Provide the [x, y] coordinate of the cell's center where the given text is located.  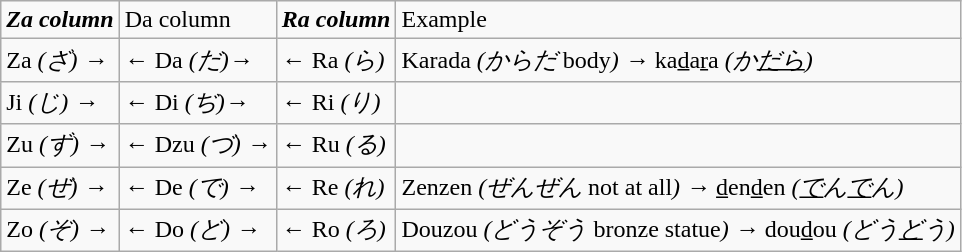
← Ro (ろ) [336, 230]
Ji (じ) → [60, 102]
Zenzen (ぜんぜん not at all) → denden (でんでん) [678, 188]
← Do (ど) → [198, 230]
Example [678, 20]
Karada (からだ body) → kadara (かだら) [678, 60]
← Di (ぢ)→ [198, 102]
← De (で) → [198, 188]
Ze (ぜ) → [60, 188]
Da column [198, 20]
Zo (ぞ) → [60, 230]
Za column [60, 20]
Ra column [336, 20]
← Re (れ) [336, 188]
← Ru (る) [336, 146]
← Da (だ)→ [198, 60]
← Ra (ら) [336, 60]
Douzou (どうぞう bronze statue) → doudou (どうどう) [678, 230]
← Dzu (づ) → [198, 146]
Za (ざ) → [60, 60]
Zu (ず) → [60, 146]
← Ri (り) [336, 102]
